Locate the cell with the specified text and output its [x, y] center coordinate. 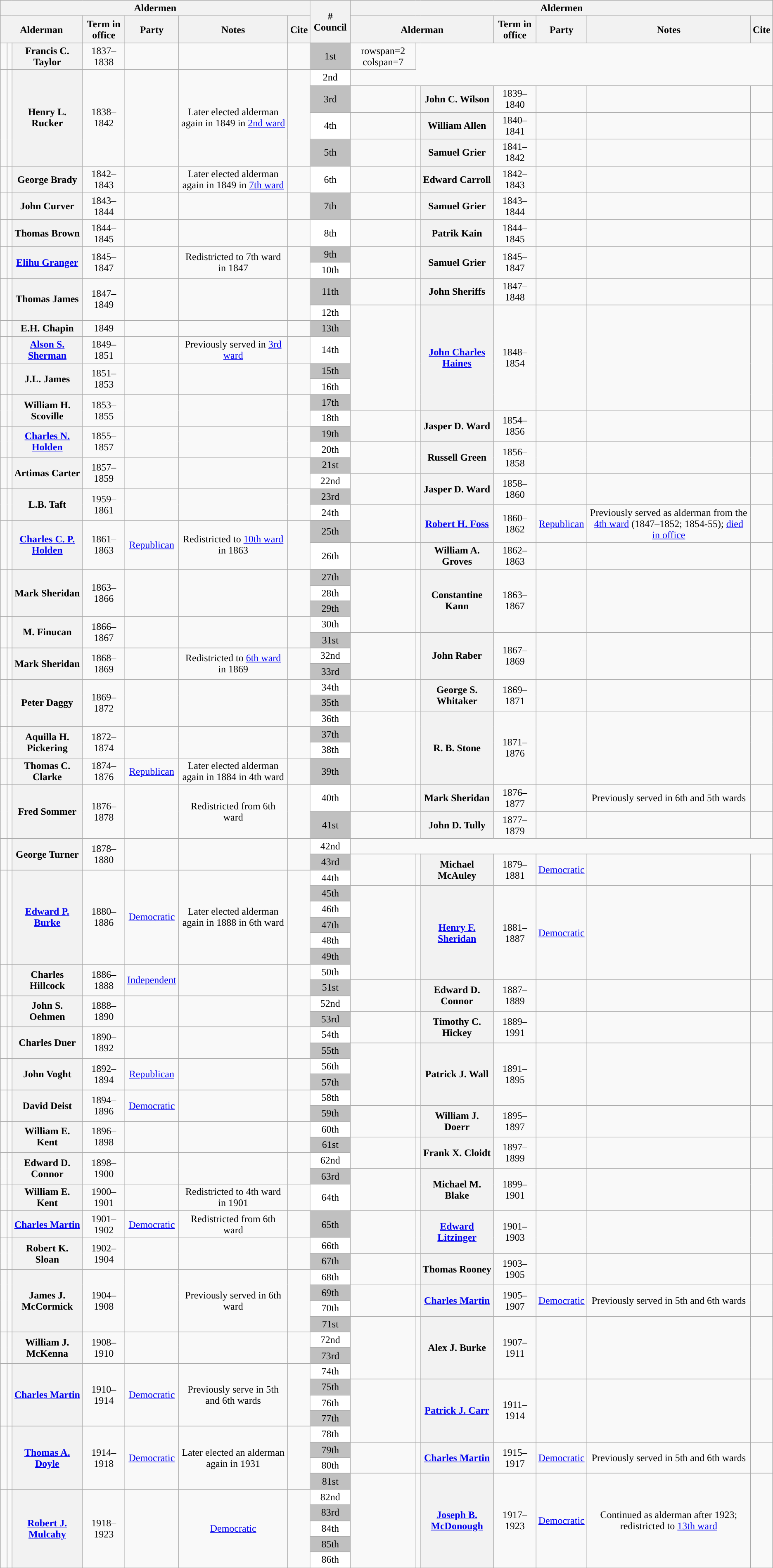
2nd [330, 78]
80th [330, 1466]
Previously served in 6th and 5th wards [669, 798]
Edward P. Burke [47, 917]
85th [330, 1544]
1848–1854 [515, 357]
1860–1862 [515, 523]
26th [330, 556]
Thomas A. Doyle [47, 1458]
30th [330, 624]
63rd [330, 1176]
72nd [330, 1340]
Thomas C. Clarke [47, 771]
Joseph B. McDonough [457, 1521]
1863–1866 [104, 593]
1881–1887 [515, 933]
54th [330, 1035]
1890–1892 [104, 1043]
Robert H. Foss [457, 523]
70th [330, 1308]
John Charles Haines [457, 357]
23rd [330, 497]
David Deist [47, 1105]
77th [330, 1419]
1847–1849 [104, 300]
1876–1877 [515, 798]
82nd [330, 1497]
Timothy C. Hickey [457, 1027]
1876–1878 [104, 811]
47th [330, 925]
60th [330, 1129]
1872–1874 [104, 742]
12th [330, 313]
1891–1895 [515, 1074]
49th [330, 956]
rowspan=2 colspan=7 [383, 56]
John Curver [47, 206]
Previously served as alderman from the 4th ward (1847–1852; 1854-55); died in office [669, 523]
75th [330, 1387]
Redistricted to 7th ward in 1847 [233, 262]
1898–1900 [104, 1168]
William H. Scoville [47, 410]
Previously serve in 5th and 6th wards [233, 1395]
George S. Whitaker [457, 695]
1840–1841 [515, 125]
Patrik Kain [457, 233]
39th [330, 771]
Charles C. P. Holden [47, 545]
Patrick J. Wall [457, 1074]
Charles N. Holden [47, 442]
1878–1880 [104, 854]
76th [330, 1403]
1857–1859 [104, 473]
1854–1856 [515, 426]
Thomas Rooney [457, 1269]
68th [330, 1277]
22nd [330, 481]
Henry F. Sheridan [457, 933]
1901–1902 [104, 1224]
61st [330, 1145]
1887–1889 [515, 996]
1886–1888 [104, 980]
1915–1917 [515, 1458]
R. B. Stone [457, 748]
43rd [330, 862]
31st [330, 640]
1908–1910 [104, 1348]
John Voght [47, 1074]
35th [330, 703]
44th [330, 878]
69th [330, 1293]
1856–1858 [515, 457]
Robert K. Sloan [47, 1253]
Frank X. Cloidt [457, 1153]
50th [330, 972]
J.L. James [47, 379]
Redistricted to 6th ward in 1869 [233, 664]
1914–1918 [104, 1458]
51st [330, 988]
John D. Tully [457, 825]
Artimas Carter [47, 473]
1910–1914 [104, 1395]
1918–1923 [104, 1528]
73rd [330, 1355]
Later elected alderman again in 1849 in 2nd ward [233, 118]
1869–1871 [515, 695]
10th [330, 270]
1849–1851 [104, 350]
1868–1869 [104, 664]
3rd [330, 99]
Patrick J. Carr [457, 1410]
# Council [330, 21]
59th [330, 1113]
Elihu Granger [47, 262]
62nd [330, 1161]
Later elected an alderman again in 1931 [233, 1458]
1894–1896 [104, 1105]
18th [330, 418]
Robert J. Mulcahy [47, 1528]
1853–1855 [104, 410]
Independent [152, 980]
Peter Daggy [47, 703]
16th [330, 387]
5th [330, 153]
24th [330, 512]
Fred Sommer [47, 811]
20th [330, 449]
29th [330, 609]
15th [330, 371]
14th [330, 350]
L.B. Taft [47, 504]
38th [330, 750]
John C. Wilson [457, 99]
1879–1881 [515, 870]
Previously served in 6th ward [233, 1301]
41st [330, 825]
Alex J. Burke [457, 1348]
Thomas James [47, 300]
1896–1898 [104, 1137]
13th [330, 329]
1839–1840 [515, 99]
1911–1914 [515, 1410]
M. Finucan [47, 632]
1863–1867 [515, 601]
John S. Oehmen [47, 1011]
Alson S. Sherman [47, 350]
55th [330, 1050]
1851–1853 [104, 379]
6th [330, 179]
1867–1869 [515, 656]
52nd [330, 1003]
1907–1911 [515, 1348]
1917–1923 [515, 1521]
1900–1901 [104, 1198]
George Turner [47, 854]
1871–1876 [515, 748]
John Raber [457, 656]
1959–1861 [104, 504]
83rd [330, 1513]
86th [330, 1560]
1899–1901 [515, 1190]
33rd [330, 672]
8th [330, 233]
1903–1905 [515, 1269]
Henry L. Rucker [47, 118]
1855–1857 [104, 442]
William J. McKenna [47, 1348]
Thomas Brown [47, 233]
37th [330, 734]
40th [330, 798]
1866–1867 [104, 632]
William Allen [457, 125]
George Brady [47, 179]
58th [330, 1097]
21st [330, 465]
17th [330, 402]
34th [330, 687]
1902–1904 [104, 1253]
Charles Hillcock [47, 980]
James J. McCormick [47, 1301]
1861–1863 [104, 545]
1837–1838 [104, 56]
64th [330, 1198]
Edward Litzinger [457, 1232]
1st [330, 56]
1874–1876 [104, 771]
Aquilla H. Pickering [47, 742]
7th [330, 206]
46th [330, 909]
William A. Groves [457, 556]
81st [330, 1481]
4th [330, 125]
53rd [330, 1019]
1901–1903 [515, 1232]
1869–1872 [104, 703]
66th [330, 1246]
Later elected alderman again in 1849 in 7th ward [233, 179]
1904–1908 [104, 1301]
1880–1886 [104, 917]
1858–1860 [515, 489]
19th [330, 434]
Edward Carroll [457, 179]
William J. Doerr [457, 1121]
1888–1890 [104, 1011]
79th [330, 1450]
Constantine Kann [457, 601]
Redistricted to 10th ward in 1863 [233, 545]
Michael M. Blake [457, 1190]
1877–1879 [515, 825]
1892–1894 [104, 1074]
Charles Duer [47, 1043]
Later elected alderman again in 1884 in 4th ward [233, 771]
56th [330, 1066]
28th [330, 593]
65th [330, 1224]
45th [330, 894]
Later elected alderman again in 1888 in 6th ward [233, 917]
48th [330, 941]
1841–1842 [515, 153]
36th [330, 719]
E.H. Chapin [47, 329]
78th [330, 1434]
Continued as alderman after 1923; redistricted to 13th ward [669, 1521]
1838–1842 [104, 118]
67th [330, 1261]
Russell Green [457, 457]
42nd [330, 846]
1895–1897 [515, 1121]
1897–1899 [515, 1153]
27th [330, 577]
1889–1991 [515, 1027]
Previously served in 3rd ward [233, 350]
1849 [104, 329]
1862–1863 [515, 556]
1847–1848 [515, 291]
25th [330, 531]
71st [330, 1324]
74th [330, 1371]
Michael McAuley [457, 870]
1905–1907 [515, 1301]
57th [330, 1082]
Francis C. Taylor [47, 56]
John Sheriffs [457, 291]
11th [330, 291]
Redistricted to 4th ward in 1901 [233, 1198]
84th [330, 1528]
32nd [330, 656]
9th [330, 254]
